Extract the [x, y] coordinate from the center of the cell holding the provided text.  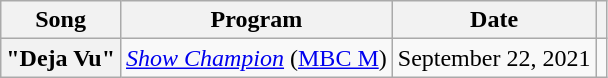
Show Champion (MBC M) [256, 58]
September 22, 2021 [494, 58]
"Deja Vu" [61, 58]
Song [61, 20]
Program [256, 20]
Date [494, 20]
